Output the [x, y] coordinate of the center of the cell containing the given text.  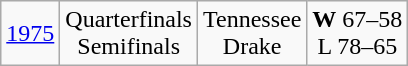
W 67–58L 78–65 [358, 34]
1975 [30, 34]
TennesseeDrake [252, 34]
QuarterfinalsSemifinals [129, 34]
